Return (X, Y) of the center of cell containing provided text 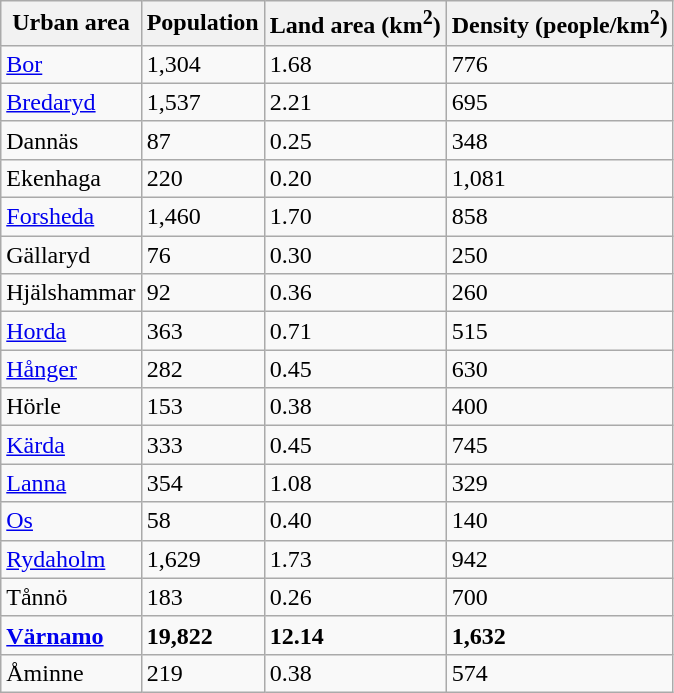
Density (people/km2) (560, 24)
Forsheda (71, 217)
183 (202, 597)
19,822 (202, 635)
2.21 (355, 102)
1,632 (560, 635)
1.08 (355, 483)
942 (560, 559)
1,629 (202, 559)
12.14 (355, 635)
1.70 (355, 217)
219 (202, 673)
Ekenhaga (71, 178)
333 (202, 445)
140 (560, 521)
Hjälshammar (71, 293)
260 (560, 293)
858 (560, 217)
Population (202, 24)
282 (202, 369)
363 (202, 331)
Rydaholm (71, 559)
Kärda (71, 445)
0.20 (355, 178)
348 (560, 140)
630 (560, 369)
Horda (71, 331)
Gällaryd (71, 255)
1,460 (202, 217)
329 (560, 483)
Bor (71, 64)
1,537 (202, 102)
Lanna (71, 483)
Dannäs (71, 140)
0.25 (355, 140)
1,081 (560, 178)
695 (560, 102)
153 (202, 407)
87 (202, 140)
0.71 (355, 331)
220 (202, 178)
Hörle (71, 407)
Värnamo (71, 635)
1.68 (355, 64)
515 (560, 331)
0.40 (355, 521)
92 (202, 293)
58 (202, 521)
400 (560, 407)
1,304 (202, 64)
745 (560, 445)
Hånger (71, 369)
0.36 (355, 293)
0.30 (355, 255)
Tånnö (71, 597)
776 (560, 64)
250 (560, 255)
1.73 (355, 559)
574 (560, 673)
Os (71, 521)
700 (560, 597)
Bredaryd (71, 102)
Urban area (71, 24)
Åminne (71, 673)
0.26 (355, 597)
354 (202, 483)
76 (202, 255)
Land area (km2) (355, 24)
